Output the [x, y] coordinate of the center of the cell containing the given text.  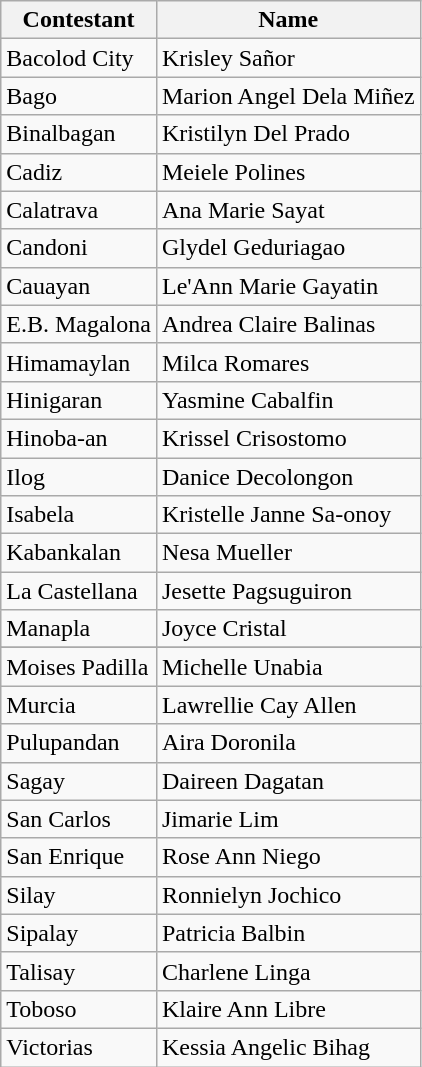
Lawrellie Cay Allen [288, 705]
Jimarie Lim [288, 819]
Bacolod City [79, 58]
Manapla [79, 629]
Glydel Geduriagao [288, 248]
Le'Ann Marie Gayatin [288, 286]
San Carlos [79, 819]
Klaire Ann Libre [288, 1009]
Murcia [79, 705]
Contestant [79, 20]
Calatrava [79, 210]
Yasmine Cabalfin [288, 400]
Danice Decolongon [288, 477]
Kabankalan [79, 553]
Krisley Sañor [288, 58]
Kristelle Janne Sa-onoy [288, 515]
Himamaylan [79, 362]
Kessia Angelic Bihag [288, 1047]
E.B. Magalona [79, 324]
Marion Angel Dela Miñez [288, 96]
Sagay [79, 781]
Toboso [79, 1009]
Nesa Mueller [288, 553]
Andrea Claire Balinas [288, 324]
Talisay [79, 971]
Hinigaran [79, 400]
Isabela [79, 515]
Aira Doronila [288, 743]
Hinoba-an [79, 438]
Bago [79, 96]
Sipalay [79, 933]
Moises Padilla [79, 667]
Kristilyn Del Prado [288, 134]
Michelle Unabia [288, 667]
Krissel Crisostomo [288, 438]
Meiele Polines [288, 172]
La Castellana [79, 591]
Daireen Dagatan [288, 781]
Binalbagan [79, 134]
San Enrique [79, 857]
Silay [79, 895]
Ana Marie Sayat [288, 210]
Cadiz [79, 172]
Ilog [79, 477]
Milca Romares [288, 362]
Cauayan [79, 286]
Jesette Pagsuguiron [288, 591]
Patricia Balbin [288, 933]
Name [288, 20]
Rose Ann Niego [288, 857]
Pulupandan [79, 743]
Charlene Linga [288, 971]
Joyce Cristal [288, 629]
Victorias [79, 1047]
Ronnielyn Jochico [288, 895]
Candoni [79, 248]
